Scan for the cell matching the given text and deliver its (X, Y) coordinate at center. 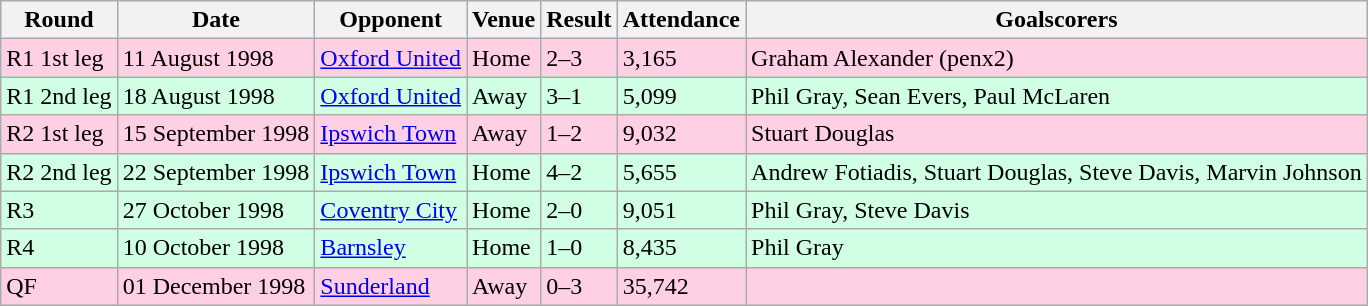
Phil Gray, Steve Davis (1057, 210)
9,051 (681, 210)
Coventry City (391, 210)
R2 2nd leg (59, 172)
01 December 1998 (216, 286)
Venue (504, 20)
Barnsley (391, 248)
9,032 (681, 134)
27 October 1998 (216, 210)
5,099 (681, 96)
2–0 (579, 210)
Phil Gray (1057, 248)
0–3 (579, 286)
2–3 (579, 58)
1–0 (579, 248)
10 October 1998 (216, 248)
22 September 1998 (216, 172)
Opponent (391, 20)
18 August 1998 (216, 96)
R2 1st leg (59, 134)
Goalscorers (1057, 20)
Date (216, 20)
Sunderland (391, 286)
R1 1st leg (59, 58)
QF (59, 286)
1–2 (579, 134)
Graham Alexander (penx2) (1057, 58)
11 August 1998 (216, 58)
35,742 (681, 286)
R4 (59, 248)
Phil Gray, Sean Evers, Paul McLaren (1057, 96)
15 September 1998 (216, 134)
Attendance (681, 20)
Result (579, 20)
5,655 (681, 172)
8,435 (681, 248)
R3 (59, 210)
3,165 (681, 58)
Andrew Fotiadis, Stuart Douglas, Steve Davis, Marvin Johnson (1057, 172)
4–2 (579, 172)
Round (59, 20)
R1 2nd leg (59, 96)
3–1 (579, 96)
Stuart Douglas (1057, 134)
